Return the [x, y] coordinate for the center point of the cell that contains the specified text.  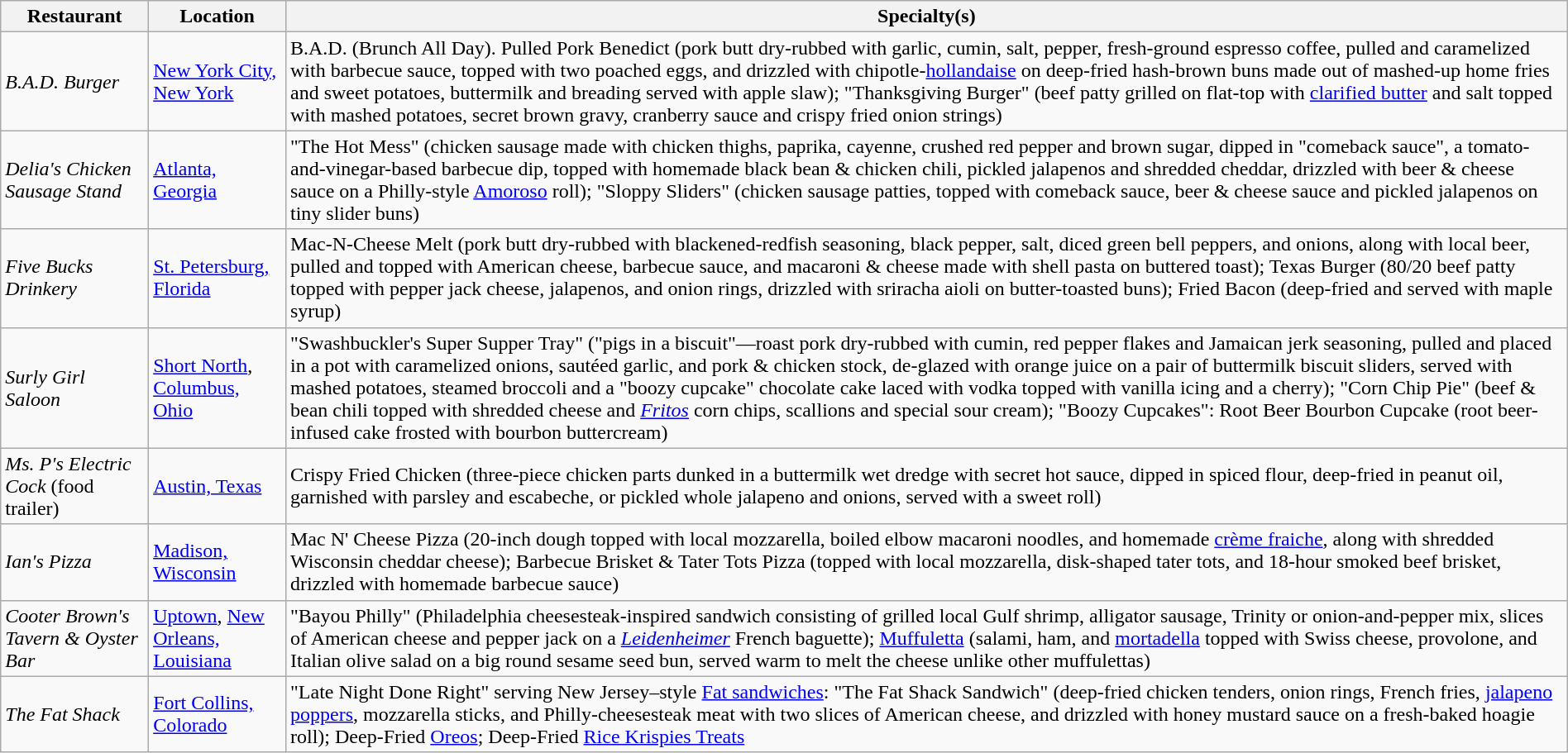
Ian's Pizza [74, 562]
Specialty(s) [926, 17]
Delia's Chicken Sausage Stand [74, 180]
Surly Girl Saloon [74, 388]
Uptown, New Orleans, Louisiana [218, 638]
Short North, Columbus, Ohio [218, 388]
New York City, New York [218, 81]
Five Bucks Drinkery [74, 278]
St. Petersburg, Florida [218, 278]
Restaurant [74, 17]
Cooter Brown's Tavern & Oyster Bar [74, 638]
Madison, Wisconsin [218, 562]
Fort Collins, Colorado [218, 714]
Location [218, 17]
Austin, Texas [218, 486]
Atlanta, Georgia [218, 180]
Ms. P's Electric Cock (food trailer) [74, 486]
The Fat Shack [74, 714]
B.A.D. Burger [74, 81]
